Return (x, y) of the center of cell containing provided text 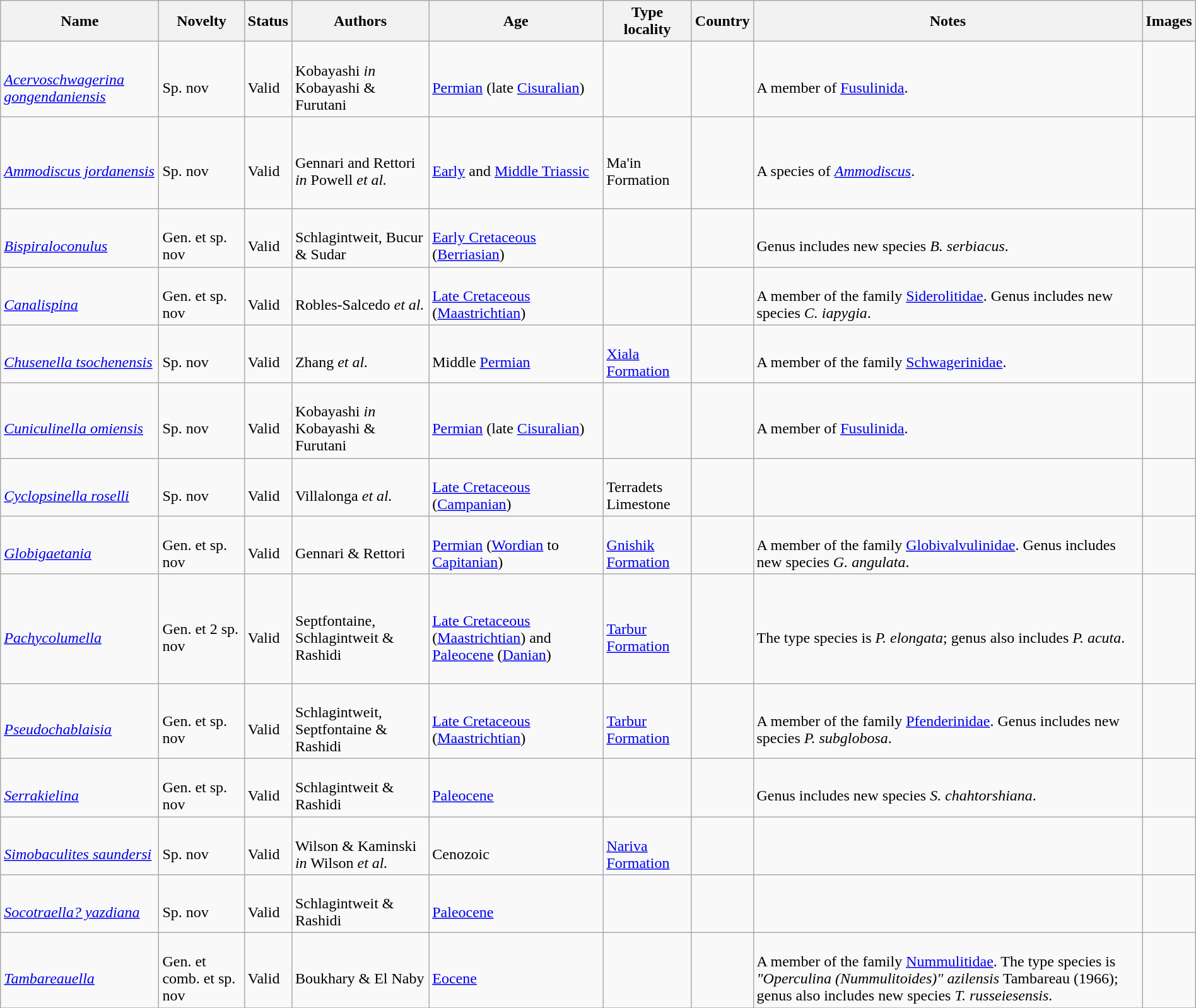
Robles-Salcedo et al. (360, 296)
Cuniculinella omiensis (79, 420)
Early and Middle Triassic (516, 163)
A species of Ammodiscus. (947, 163)
Cenozoic (516, 845)
Gnishik Formation (647, 545)
Late Cretaceous (Maastrichtian) and Paleocene (Danian) (516, 628)
Chusenella tsochenensis (79, 354)
A member of the family Globivalvulinidae. Genus includes new species G. angulata. (947, 545)
Ammodiscus jordanensis (79, 163)
A member of the family Pfenderinidae. Genus includes new species P. subglobosa. (947, 720)
Cyclopsinella roselli (79, 487)
Novelty (202, 21)
Gen. et comb. et sp. nov (202, 970)
Status (267, 21)
Wilson & Kaminski in Wilson et al. (360, 845)
Permian (Wordian to Capitanian) (516, 545)
Nariva Formation (647, 845)
Age (516, 21)
Genus includes new species S. chahtorshiana. (947, 787)
Simobaculites saundersi (79, 845)
Genus includes new species B. serbiacus. (947, 238)
Terradets Limestone (647, 487)
Tambareauella (79, 970)
Gennari and Rettori in Powell et al. (360, 163)
Type locality (647, 21)
Bispiraloconulus (79, 238)
Early Cretaceous (Berriasian) (516, 238)
A member of the family Siderolitidae. Genus includes new species C. iapygia. (947, 296)
Pseudochablaisia (79, 720)
Late Cretaceous (Campanian) (516, 487)
Schlagintweit, Bucur & Sudar (360, 238)
Socotraella? yazdiana (79, 904)
Pachycolumella (79, 628)
Acervoschwagerina gongendaniensis (79, 79)
Schlagintweit, Septfontaine & Rashidi (360, 720)
Ma'in Formation (647, 163)
Images (1169, 21)
Notes (947, 21)
Serrakielina (79, 787)
Villalonga et al. (360, 487)
Xiala Formation (647, 354)
Globigaetania (79, 545)
Middle Permian (516, 354)
Septfontaine, Schlagintweit & Rashidi (360, 628)
Zhang et al. (360, 354)
Name (79, 21)
Authors (360, 21)
Canalispina (79, 296)
A member of the family Schwagerinidae. (947, 354)
Gennari & Rettori (360, 545)
The type species is P. elongata; genus also includes P. acuta. (947, 628)
Boukhary & El Naby (360, 970)
Country (722, 21)
Eocene (516, 970)
Gen. et 2 sp. nov (202, 628)
